Pinpoint the cell where the given text exists, returning its (X, Y) midpoint coordinate. 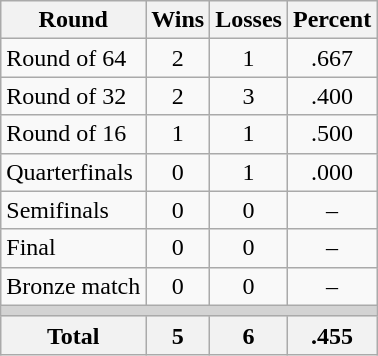
.455 (332, 335)
6 (249, 335)
3 (249, 96)
Losses (249, 20)
Round of 64 (74, 58)
Final (74, 248)
Wins (178, 20)
Round of 16 (74, 134)
.667 (332, 58)
Quarterfinals (74, 172)
.000 (332, 172)
5 (178, 335)
.500 (332, 134)
Percent (332, 20)
Round of 32 (74, 96)
Semifinals (74, 210)
Bronze match (74, 286)
Round (74, 20)
.400 (332, 96)
Total (74, 335)
